From the cell containing the given text, extract its center point as (X, Y) coordinate. 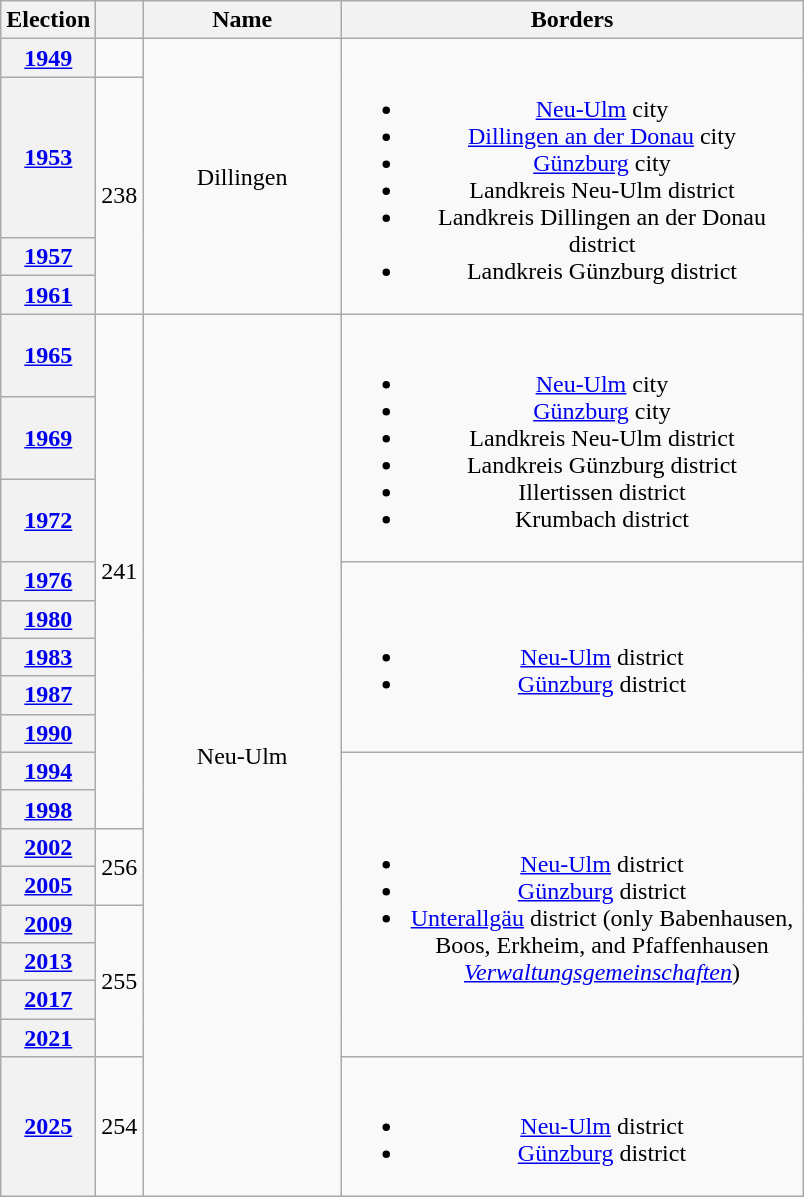
1998 (48, 809)
241 (120, 571)
Neu-Ulm districtGünzburg districtUnterallgäu district (only Babenhausen, Boos, Erkheim, and Pfaffenhausen Verwaltungsgemeinschaften) (572, 904)
2013 (48, 962)
2021 (48, 1038)
255 (120, 980)
Name (242, 20)
254 (120, 1127)
1994 (48, 771)
1953 (48, 158)
Neu-Ulm cityDillingen an der Donau cityGünzburg cityLandkreis Neu-Ulm districtLandkreis Dillingen an der Donau districtLandkreis Günzburg district (572, 176)
1957 (48, 257)
1983 (48, 657)
1972 (48, 520)
Neu-Ulm (242, 756)
2025 (48, 1127)
2017 (48, 1000)
1961 (48, 295)
Dillingen (242, 176)
256 (120, 866)
238 (120, 196)
2005 (48, 885)
Neu-Ulm cityGünzburg cityLandkreis Neu-Ulm districtLandkreis Günzburg districtIllertissen districtKrumbach district (572, 438)
2009 (48, 923)
1949 (48, 58)
1987 (48, 695)
1969 (48, 438)
1976 (48, 581)
Election (48, 20)
1980 (48, 619)
1990 (48, 733)
Borders (572, 20)
2002 (48, 847)
1965 (48, 356)
